Find where the given text appears and provide that cell's center as [X, Y] coordinate. 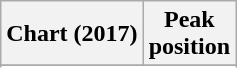
Chart (2017) [72, 34]
Peak position [189, 34]
